For the text-containing cell, return its midpoint in [x, y] coordinate format. 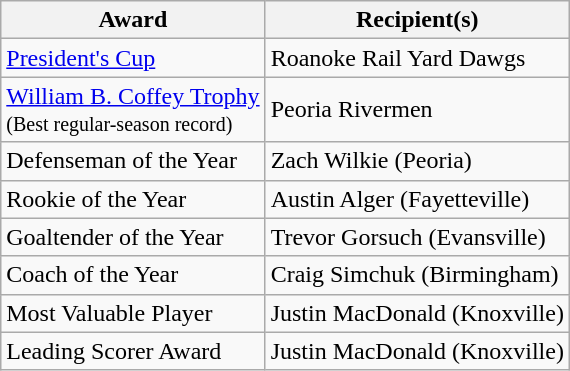
Coach of the Year [133, 275]
President's Cup [133, 58]
Craig Simchuk (Birmingham) [417, 275]
Austin Alger (Fayetteville) [417, 199]
Recipient(s) [417, 20]
Peoria Rivermen [417, 110]
Trevor Gorsuch (Evansville) [417, 237]
William B. Coffey Trophy(Best regular-season record) [133, 110]
Defenseman of the Year [133, 161]
Goaltender of the Year [133, 237]
Zach Wilkie (Peoria) [417, 161]
Roanoke Rail Yard Dawgs [417, 58]
Award [133, 20]
Rookie of the Year [133, 199]
Most Valuable Player [133, 313]
Leading Scorer Award [133, 351]
